Scan for the cell matching the given text and deliver its (x, y) coordinate at center. 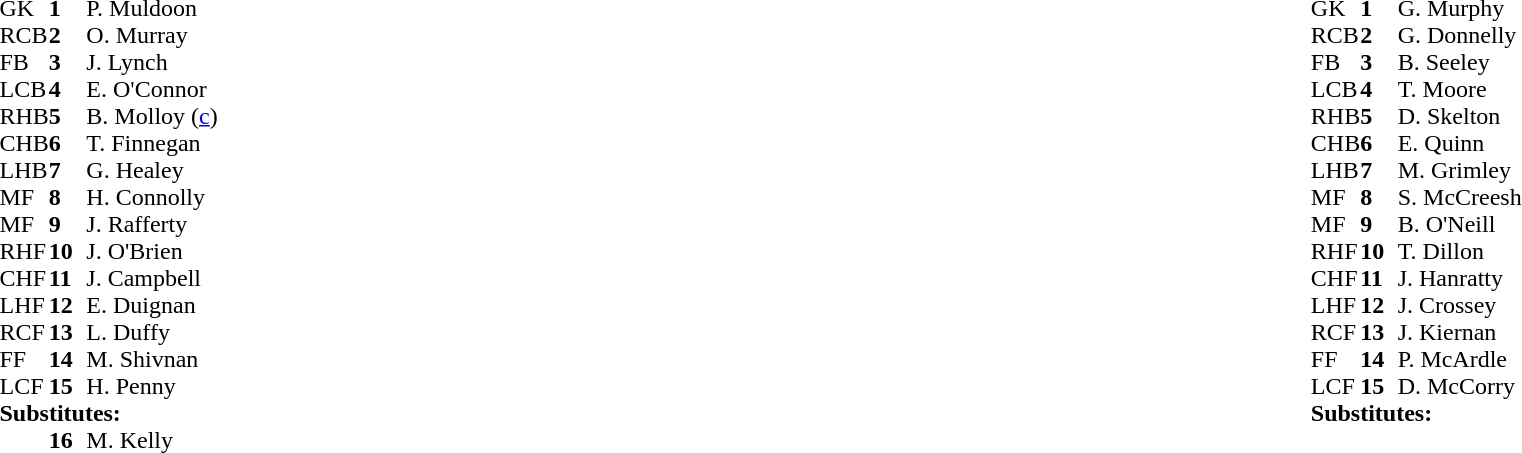
G. Healey (152, 170)
E. Quinn (1460, 144)
J. Lynch (152, 62)
E. O'Connor (152, 90)
L. Duffy (152, 332)
B. Molloy (c) (152, 116)
B. Seeley (1460, 62)
J. Kiernan (1460, 332)
J. O'Brien (152, 252)
D. Skelton (1460, 116)
H. Connolly (152, 198)
B. O'Neill (1460, 224)
S. McCreesh (1460, 198)
G. Donnelly (1460, 36)
M. Grimley (1460, 170)
E. Duignan (152, 306)
T. Moore (1460, 90)
O. Murray (152, 36)
M. Shivnan (152, 360)
J. Hanratty (1460, 278)
D. McCorry (1460, 386)
M. Kelly (152, 440)
16 (68, 440)
H. Penny (152, 386)
T. Finnegan (152, 144)
J. Crossey (1460, 306)
P. McArdle (1460, 360)
T. Dillon (1460, 252)
J. Campbell (152, 278)
J. Rafferty (152, 224)
